Return the (X, Y) coordinate for the center point of the cell that contains the specified text.  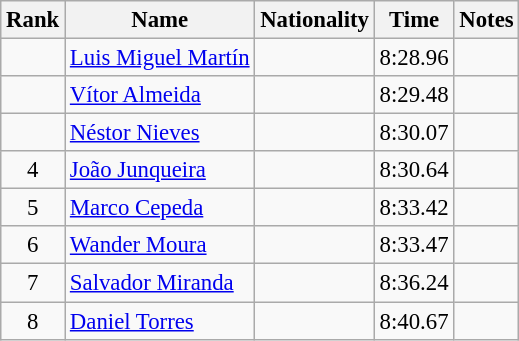
Name (160, 20)
8 (33, 321)
8:33.42 (414, 208)
8:40.67 (414, 321)
8:28.96 (414, 58)
8:36.24 (414, 283)
8:30.07 (414, 133)
Vítor Almeida (160, 95)
Salvador Miranda (160, 283)
João Junqueira (160, 170)
4 (33, 170)
Notes (486, 20)
8:33.47 (414, 245)
Marco Cepeda (160, 208)
8:29.48 (414, 95)
Nationality (314, 20)
Rank (33, 20)
Néstor Nieves (160, 133)
5 (33, 208)
Daniel Torres (160, 321)
6 (33, 245)
Luis Miguel Martín (160, 58)
Wander Moura (160, 245)
8:30.64 (414, 170)
Time (414, 20)
7 (33, 283)
